Capture the cell that displays the provided text and extract its (X, Y) central coordinate. 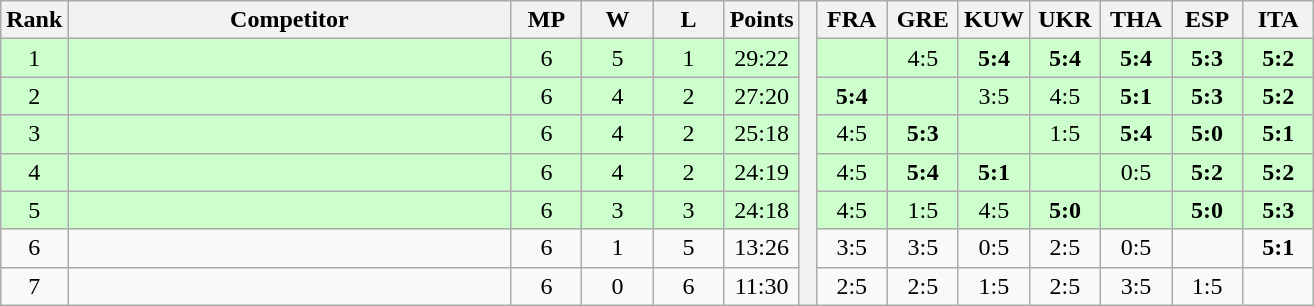
7 (34, 286)
FRA (852, 20)
24:18 (762, 210)
11:30 (762, 286)
KUW (994, 20)
Points (762, 20)
GRE (922, 20)
24:19 (762, 172)
THA (1136, 20)
ESP (1208, 20)
0 (618, 286)
27:20 (762, 96)
29:22 (762, 58)
Competitor (290, 20)
ITA (1278, 20)
UKR (1064, 20)
Rank (34, 20)
W (618, 20)
L (688, 20)
13:26 (762, 248)
MP (546, 20)
25:18 (762, 134)
